Pinpoint the cell where the given text exists, returning its (X, Y) midpoint coordinate. 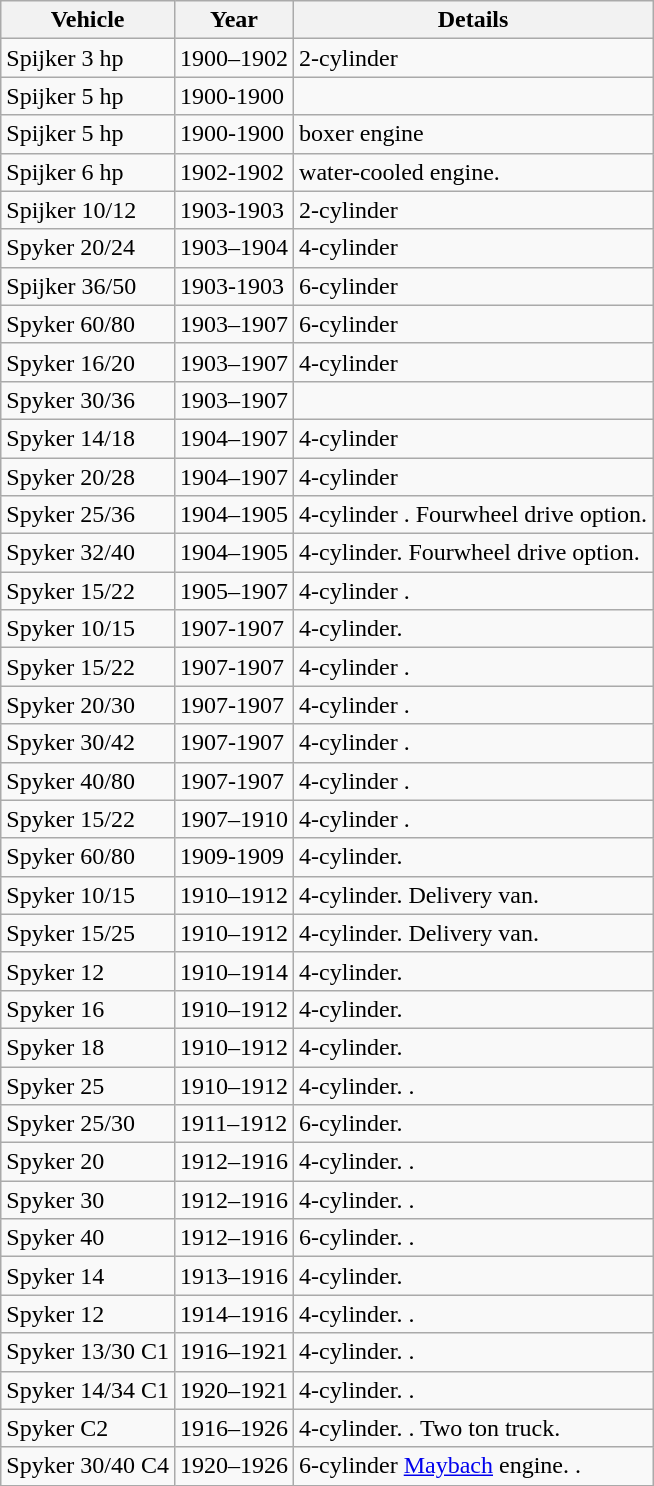
1907–1910 (234, 819)
1914–1916 (234, 1314)
4-cylinder. . Two ton truck. (474, 1428)
1911–1912 (234, 1124)
4-cylinder . Fourwheel drive option. (474, 515)
Spyker 14 (88, 1276)
Spyker 15/25 (88, 933)
Spyker 40 (88, 1238)
Spijker 36/50 (88, 286)
Spyker 25 (88, 1085)
1902-1902 (234, 172)
Spyker 18 (88, 1047)
Spyker 32/40 (88, 553)
1913–1916 (234, 1276)
Spyker 20 (88, 1162)
1909-1909 (234, 857)
1920–1921 (234, 1390)
Spyker 20/24 (88, 248)
Spyker 30/40 C4 (88, 1466)
Spyker 25/36 (88, 515)
1903–1904 (234, 248)
Spyker 14/18 (88, 438)
boxer engine (474, 134)
Spijker 10/12 (88, 210)
Spyker 30/36 (88, 400)
4-cylinder. Fourwheel drive option. (474, 553)
Spyker 16/20 (88, 362)
Spijker 6 hp (88, 172)
Details (474, 20)
Vehicle (88, 20)
1910–1914 (234, 971)
6-cylinder Maybach engine. . (474, 1466)
Spyker 20/28 (88, 477)
1900–1902 (234, 58)
Spyker 40/80 (88, 781)
1916–1921 (234, 1352)
Year (234, 20)
Spijker 3 hp (88, 58)
Spyker 30/42 (88, 743)
6-cylinder. (474, 1124)
Spyker 25/30 (88, 1124)
Spyker C2 (88, 1428)
Spyker 20/30 (88, 705)
Spyker 30 (88, 1200)
Spyker 16 (88, 1009)
Spyker 14/34 C1 (88, 1390)
water-cooled engine. (474, 172)
1916–1926 (234, 1428)
1905–1907 (234, 591)
1920–1926 (234, 1466)
Spyker 13/30 C1 (88, 1352)
6-cylinder. . (474, 1238)
